Identify which cell holds the provided text, then report its [x, y] central coordinate. 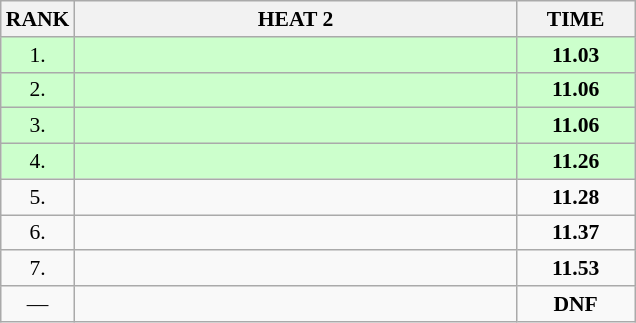
11.28 [576, 197]
11.26 [576, 162]
RANK [38, 19]
— [38, 304]
HEAT 2 [295, 19]
3. [38, 126]
4. [38, 162]
11.53 [576, 269]
TIME [576, 19]
6. [38, 233]
11.03 [576, 55]
11.37 [576, 233]
1. [38, 55]
7. [38, 269]
DNF [576, 304]
5. [38, 197]
2. [38, 90]
